From the cell containing the given text, extract its center point as [X, Y] coordinate. 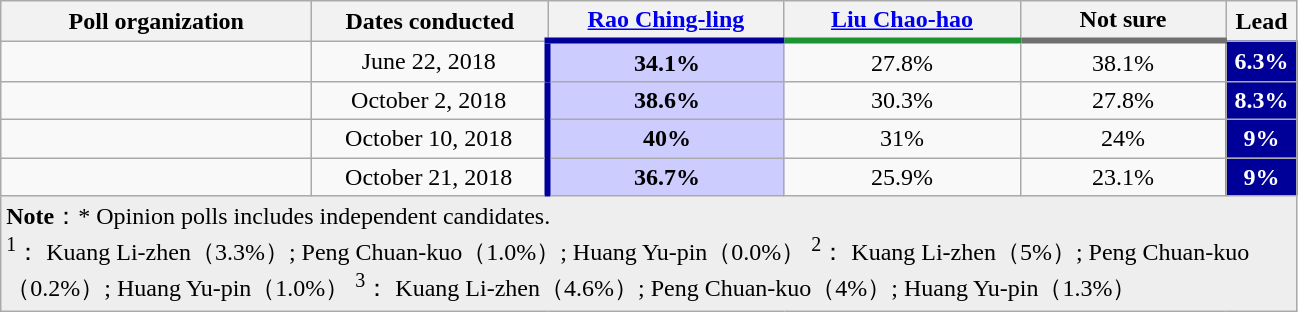
Not sure [1123, 21]
34.1% [666, 61]
June 22, 2018 [430, 61]
25.9% [902, 177]
October 2, 2018 [430, 100]
Lead [1262, 21]
38.1% [1123, 61]
Poll organization [156, 21]
October 10, 2018 [430, 138]
Dates conducted [430, 21]
36.7% [666, 177]
8.3% [1262, 100]
31% [902, 138]
October 21, 2018 [430, 177]
Rao Ching-ling [666, 21]
30.3% [902, 100]
23.1% [1123, 177]
38.6% [666, 100]
24% [1123, 138]
Liu Chao-hao [902, 21]
6.3% [1262, 61]
40% [666, 138]
